Determine the (x, y) coordinate at the center of the cell enclosing the given text.  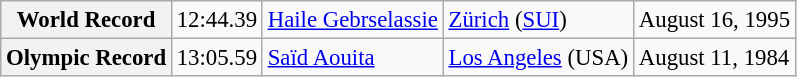
12:44.39 (216, 20)
Saïd Aouita (352, 58)
Los Angeles (USA) (538, 58)
Zürich (SUI) (538, 20)
Haile Gebrselassie (352, 20)
World Record (86, 20)
August 16, 1995 (714, 20)
Olympic Record (86, 58)
13:05.59 (216, 58)
August 11, 1984 (714, 58)
